Pinpoint the cell where the given text exists, returning its [x, y] midpoint coordinate. 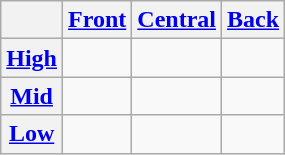
Mid [32, 96]
High [32, 58]
Front [98, 20]
Central [177, 20]
Low [32, 134]
Back [254, 20]
